Determine the [x, y] coordinate at the center of the cell enclosing the given text.  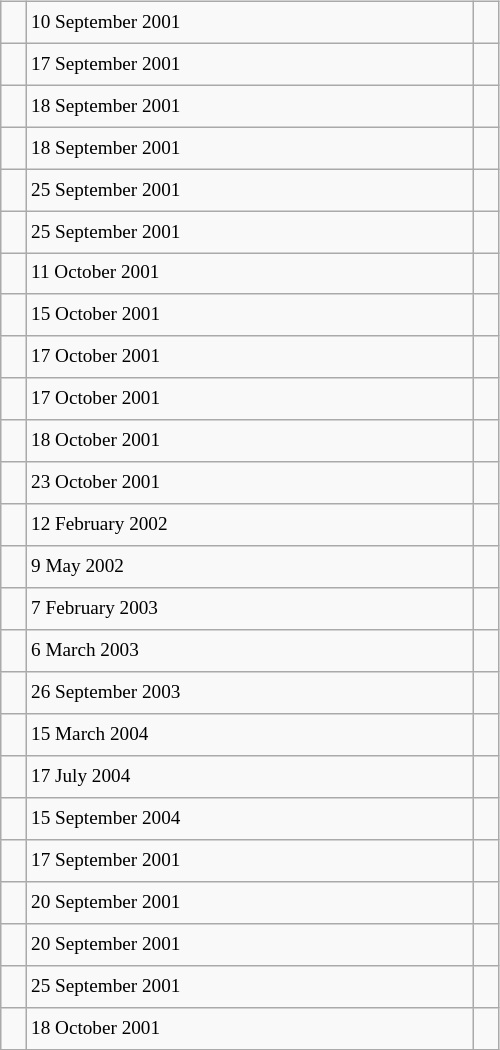
7 February 2003 [249, 609]
11 October 2001 [249, 274]
15 March 2004 [249, 735]
6 March 2003 [249, 651]
9 May 2002 [249, 567]
10 September 2001 [249, 22]
15 September 2004 [249, 819]
23 October 2001 [249, 483]
15 October 2001 [249, 315]
26 September 2003 [249, 693]
17 July 2004 [249, 777]
12 February 2002 [249, 525]
